Find where the given text appears and provide that cell's center as [X, Y] coordinate. 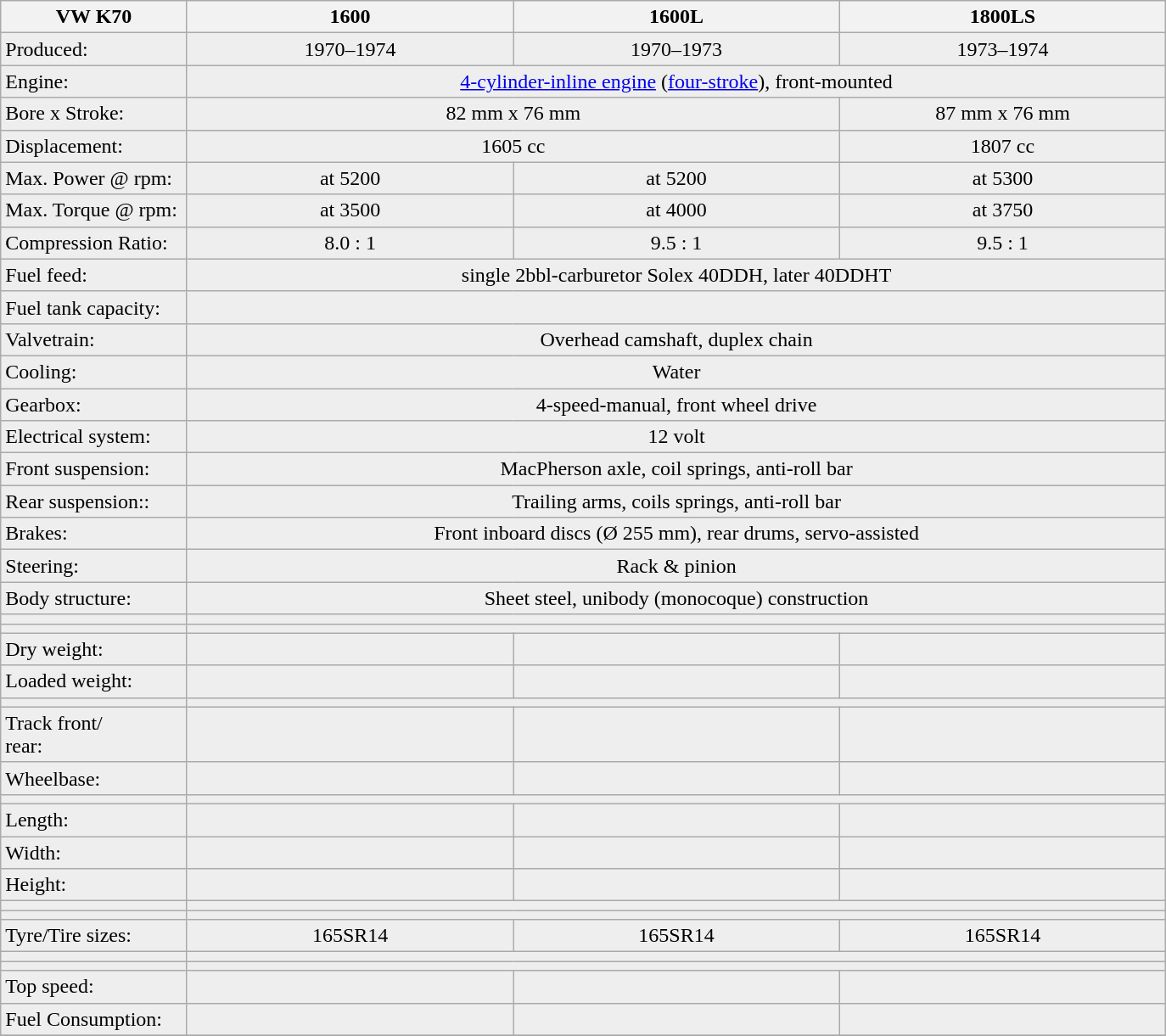
8.0 : 1 [350, 243]
Width: [94, 853]
Steering: [94, 566]
Track front/rear: [94, 735]
Valvetrain: [94, 339]
Water [675, 372]
Tyre/Tire sizes: [94, 936]
VW K70 [94, 17]
Front inboard discs (Ø 255 mm), rear drums, servo-assisted [675, 534]
Electrical system: [94, 437]
Displacement: [94, 146]
Fuel Consumption: [94, 1019]
Overhead camshaft, duplex chain [675, 339]
single 2bbl-carburetor Solex 40DDH, later 40DDHT [675, 275]
87 mm x 76 mm [1002, 114]
1800LS [1002, 17]
Front suspension: [94, 469]
Produced: [94, 49]
Compression Ratio: [94, 243]
1970–1973 [676, 49]
Loaded weight: [94, 681]
Gearbox: [94, 405]
Max. Power @ rpm: [94, 178]
MacPherson axle, coil springs, anti-roll bar [675, 469]
1970–1974 [350, 49]
Fuel feed: [94, 275]
4-speed-manual, front wheel drive [675, 405]
at 4000 [676, 210]
Brakes: [94, 534]
82 mm x 76 mm [513, 114]
Body structure: [94, 598]
12 volt [675, 437]
Trailing arms, coils springs, anti-roll bar [675, 501]
Wheelbase: [94, 778]
Rack & pinion [675, 566]
Rear suspension:: [94, 501]
1600L [676, 17]
Fuel tank capacity: [94, 307]
1600 [350, 17]
1807 cc [1002, 146]
1973–1974 [1002, 49]
Sheet steel, unibody (monocoque) construction [675, 598]
Cooling: [94, 372]
at 3750 [1002, 210]
Top speed: [94, 987]
Max. Torque @ rpm: [94, 210]
4-cylinder-inline engine (four-stroke), front-mounted [675, 81]
Length: [94, 820]
at 3500 [350, 210]
Dry weight: [94, 649]
Height: [94, 885]
1605 cc [513, 146]
at 5300 [1002, 178]
Bore x Stroke: [94, 114]
Engine: [94, 81]
